Identify which cell holds the provided text, then report its [x, y] central coordinate. 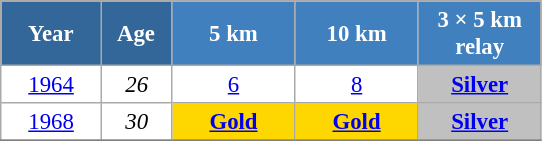
10 km [356, 34]
26 [136, 85]
3 × 5 km relay [480, 34]
1968 [52, 122]
Year [52, 34]
Age [136, 34]
6 [234, 85]
5 km [234, 34]
30 [136, 122]
1964 [52, 85]
8 [356, 85]
